Find where the given text appears and provide that cell's center as [x, y] coordinate. 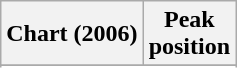
Peakposition [189, 34]
Chart (2006) [72, 34]
